Find where the given text appears and provide that cell's center as [X, Y] coordinate. 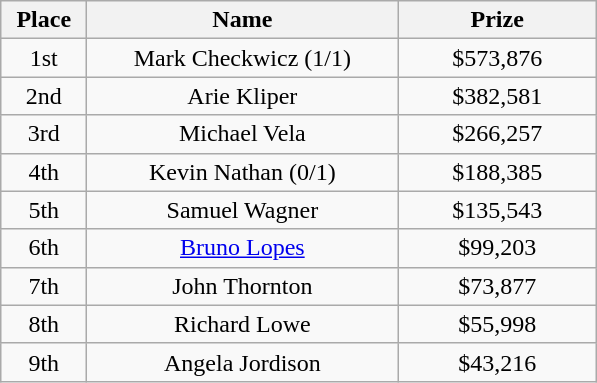
8th [44, 324]
$99,203 [498, 248]
Richard Lowe [242, 324]
Angela Jordison [242, 362]
Michael Vela [242, 134]
Name [242, 20]
$266,257 [498, 134]
4th [44, 172]
6th [44, 248]
Samuel Wagner [242, 210]
$55,998 [498, 324]
Prize [498, 20]
Mark Checkwicz (1/1) [242, 58]
$73,877 [498, 286]
Place [44, 20]
1st [44, 58]
9th [44, 362]
Arie Kliper [242, 96]
$135,543 [498, 210]
$188,385 [498, 172]
Bruno Lopes [242, 248]
7th [44, 286]
5th [44, 210]
Kevin Nathan (0/1) [242, 172]
3rd [44, 134]
2nd [44, 96]
$43,216 [498, 362]
$382,581 [498, 96]
John Thornton [242, 286]
$573,876 [498, 58]
